Capture the cell that displays the provided text and extract its [X, Y] central coordinate. 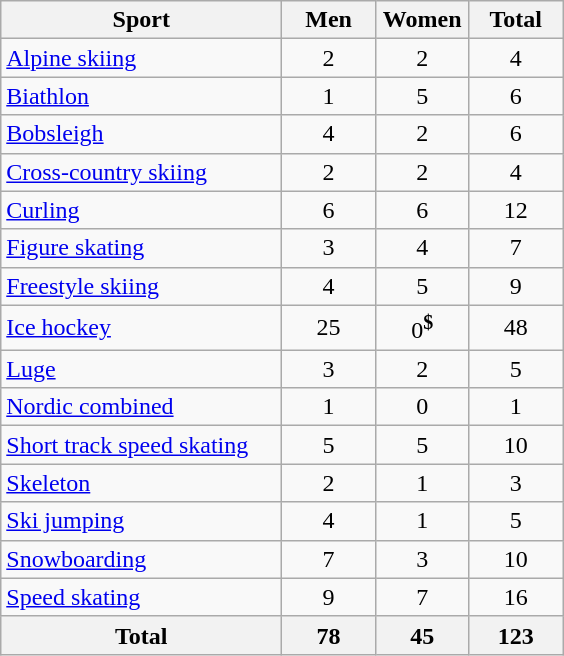
0 [422, 407]
45 [422, 635]
12 [516, 210]
Figure skating [142, 248]
Women [422, 20]
Ski jumping [142, 521]
Men [329, 20]
78 [329, 635]
Skeleton [142, 483]
0$ [422, 328]
16 [516, 597]
25 [329, 328]
Ice hockey [142, 328]
Bobsleigh [142, 134]
Biathlon [142, 96]
Snowboarding [142, 559]
Short track speed skating [142, 445]
Sport [142, 20]
123 [516, 635]
Freestyle skiing [142, 286]
Cross-country skiing [142, 172]
Luge [142, 369]
Curling [142, 210]
Alpine skiing [142, 58]
Speed skating [142, 597]
Nordic combined [142, 407]
48 [516, 328]
